Return [X, Y] of the center of cell containing provided text 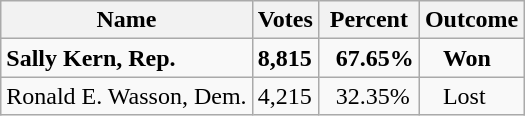
Votes [285, 20]
Percent [368, 20]
4,215 [285, 96]
Name [126, 20]
Outcome [471, 20]
8,815 [285, 58]
Sally Kern, Rep. [126, 58]
Ronald E. Wasson, Dem. [126, 96]
Lost [471, 96]
67.65% [368, 58]
Won [471, 58]
32.35% [368, 96]
